Identify which cell holds the provided text, then report its [X, Y] central coordinate. 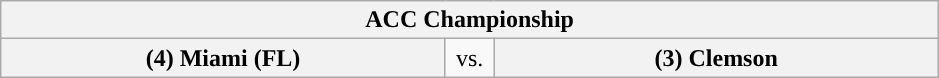
(3) Clemson [716, 58]
(4) Miami (FL) [224, 58]
vs. [470, 58]
ACC Championship [470, 20]
